From the cell containing the given text, extract its center point as [X, Y] coordinate. 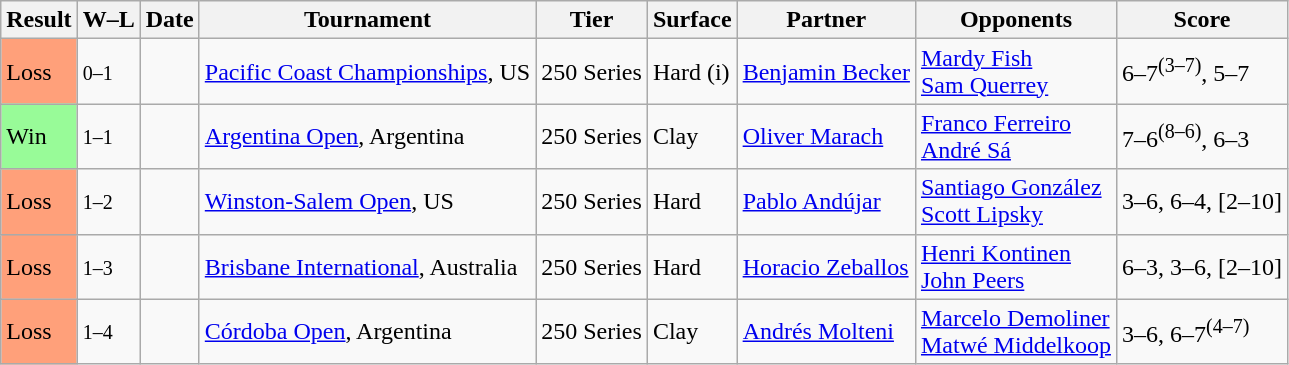
Tier [592, 20]
Date [170, 20]
Brisbane International, Australia [367, 266]
0–1 [108, 72]
Córdoba Open, Argentina [367, 332]
3–6, 6–7(4–7) [1202, 332]
7–6(8–6), 6–3 [1202, 136]
1–2 [108, 202]
Horacio Zeballos [826, 266]
6–3, 3–6, [2–10] [1202, 266]
1–1 [108, 136]
Argentina Open, Argentina [367, 136]
Pablo Andújar [826, 202]
Pacific Coast Championships, US [367, 72]
Score [1202, 20]
Partner [826, 20]
1–3 [108, 266]
Marcelo Demoliner Matwé Middelkoop [1016, 332]
Andrés Molteni [826, 332]
Result [39, 20]
1–4 [108, 332]
Mardy Fish Sam Querrey [1016, 72]
Oliver Marach [826, 136]
Benjamin Becker [826, 72]
Winston-Salem Open, US [367, 202]
Santiago González Scott Lipsky [1016, 202]
Henri Kontinen John Peers [1016, 266]
3–6, 6–4, [2–10] [1202, 202]
6–7(3–7), 5–7 [1202, 72]
W–L [108, 20]
Surface [692, 20]
Hard (i) [692, 72]
Franco Ferreiro André Sá [1016, 136]
Tournament [367, 20]
Opponents [1016, 20]
Win [39, 136]
